Detect which cell encompasses the target text, then output its (X, Y) center coordinate. 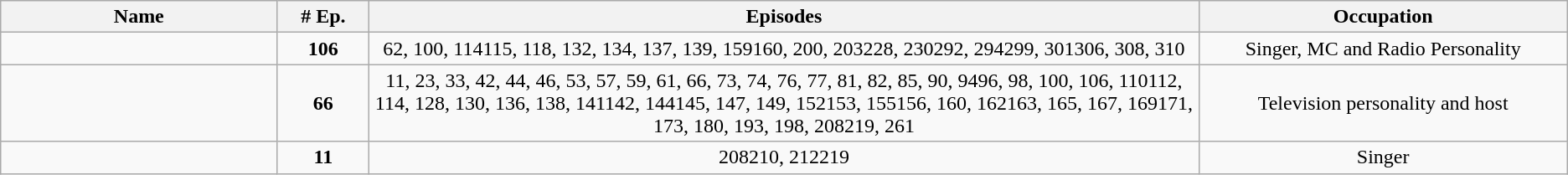
208210, 212219 (784, 157)
Singer, MC and Radio Personality (1383, 49)
66 (323, 103)
106 (323, 49)
# Ep. (323, 17)
11 (323, 157)
62, 100, 114115, 118, 132, 134, 137, 139, 159160, 200, 203228, 230292, 294299, 301306, 308, 310 (784, 49)
Episodes (784, 17)
Name (139, 17)
Television personality and host (1383, 103)
Singer (1383, 157)
Occupation (1383, 17)
